Scan for the cell matching the given text and deliver its (X, Y) coordinate at center. 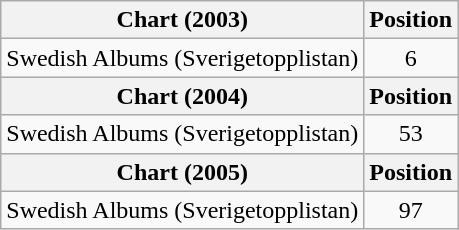
Chart (2005) (182, 172)
Chart (2003) (182, 20)
6 (411, 58)
53 (411, 134)
Chart (2004) (182, 96)
97 (411, 210)
